Locate the cell with the specified text and output its (X, Y) center coordinate. 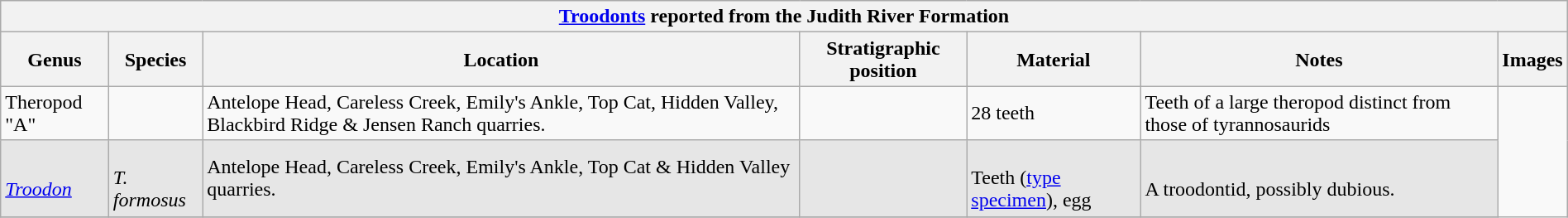
Species (155, 60)
Teeth of a large theropod distinct from those of tyrannosaurids (1319, 113)
A troodontid, possibly dubious. (1319, 178)
28 teeth (1054, 113)
Material (1054, 60)
Teeth (type specimen), egg (1054, 178)
Antelope Head, Careless Creek, Emily's Ankle, Top Cat, Hidden Valley, Blackbird Ridge & Jensen Ranch quarries. (501, 113)
Location (501, 60)
Troodonts reported from the Judith River Formation (784, 17)
T. formosus (155, 178)
Notes (1319, 60)
Images (1532, 60)
Genus (55, 60)
Stratigraphic position (883, 60)
Antelope Head, Careless Creek, Emily's Ankle, Top Cat & Hidden Valley quarries. (501, 178)
Troodon (55, 178)
Theropod "A" (55, 113)
